Extract the [x, y] coordinate from the center of the cell holding the provided text.  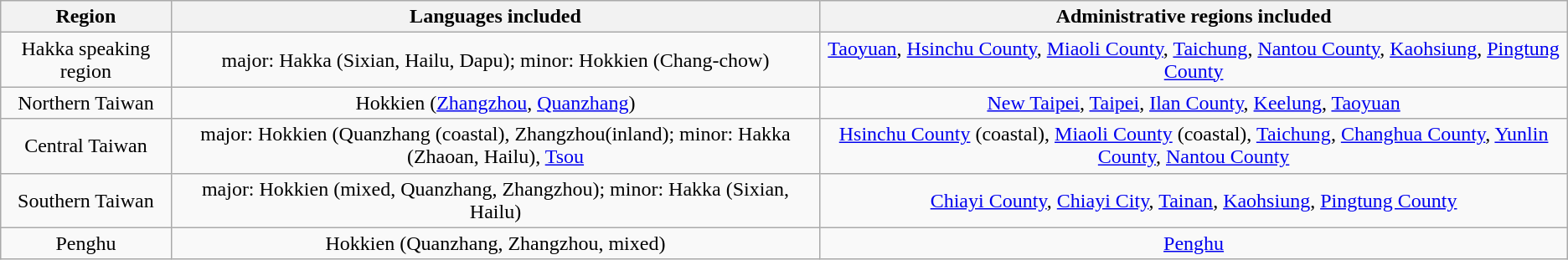
Southern Taiwan [85, 201]
Northern Taiwan [85, 103]
Chiayi County, Chiayi City, Tainan, Kaohsiung, Pingtung County [1194, 201]
Central Taiwan [85, 145]
Administrative regions included [1194, 17]
Hokkien (Quanzhang, Zhangzhou, mixed) [496, 243]
Taoyuan, Hsinchu County, Miaoli County, Taichung, Nantou County, Kaohsiung, Pingtung County [1194, 60]
Languages included [496, 17]
major: Hakka (Sixian, Hailu, Dapu); minor: Hokkien (Chang-chow) [496, 60]
major: Hokkien (mixed, Quanzhang, Zhangzhou); minor: Hakka (Sixian, Hailu) [496, 201]
Hakka speaking region [85, 60]
New Taipei, Taipei, Ilan County, Keelung, Taoyuan [1194, 103]
Hsinchu County (coastal), Miaoli County (coastal), Taichung, Changhua County, Yunlin County, Nantou County [1194, 145]
Hokkien (Zhangzhou, Quanzhang) [496, 103]
Region [85, 17]
major: Hokkien (Quanzhang (coastal), Zhangzhou(inland); minor: Hakka (Zhaoan, Hailu), Tsou [496, 145]
